Output the (X, Y) coordinate of the center of the cell containing the given text.  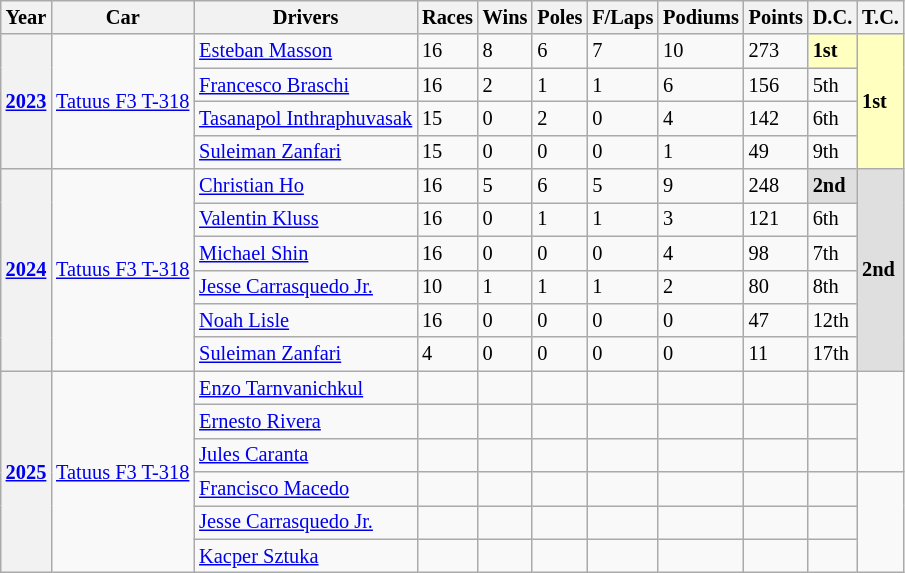
Points (776, 17)
Esteban Masson (306, 51)
T.C. (880, 17)
F/Laps (622, 17)
5th (832, 85)
3 (701, 219)
49 (776, 152)
D.C. (832, 17)
Poles (560, 17)
Valentin Kluss (306, 219)
2025 (26, 472)
273 (776, 51)
Ernesto Rivera (306, 421)
156 (776, 85)
Christian Ho (306, 186)
Podiums (701, 17)
248 (776, 186)
7 (622, 51)
80 (776, 287)
9th (832, 152)
Wins (506, 17)
Races (448, 17)
Year (26, 17)
9 (701, 186)
17th (832, 354)
Drivers (306, 17)
2024 (26, 270)
2023 (26, 102)
47 (776, 320)
Michael Shin (306, 253)
11 (776, 354)
Kacper Sztuka (306, 556)
98 (776, 253)
7th (832, 253)
8 (506, 51)
12th (832, 320)
142 (776, 118)
Car (122, 17)
8th (832, 287)
Jules Caranta (306, 455)
121 (776, 219)
Francesco Braschi (306, 85)
Noah Lisle (306, 320)
Tasanapol Inthraphuvasak (306, 118)
Francisco Macedo (306, 489)
Enzo Tarnvanichkul (306, 388)
